For the text-containing cell, return its midpoint in [x, y] coordinate format. 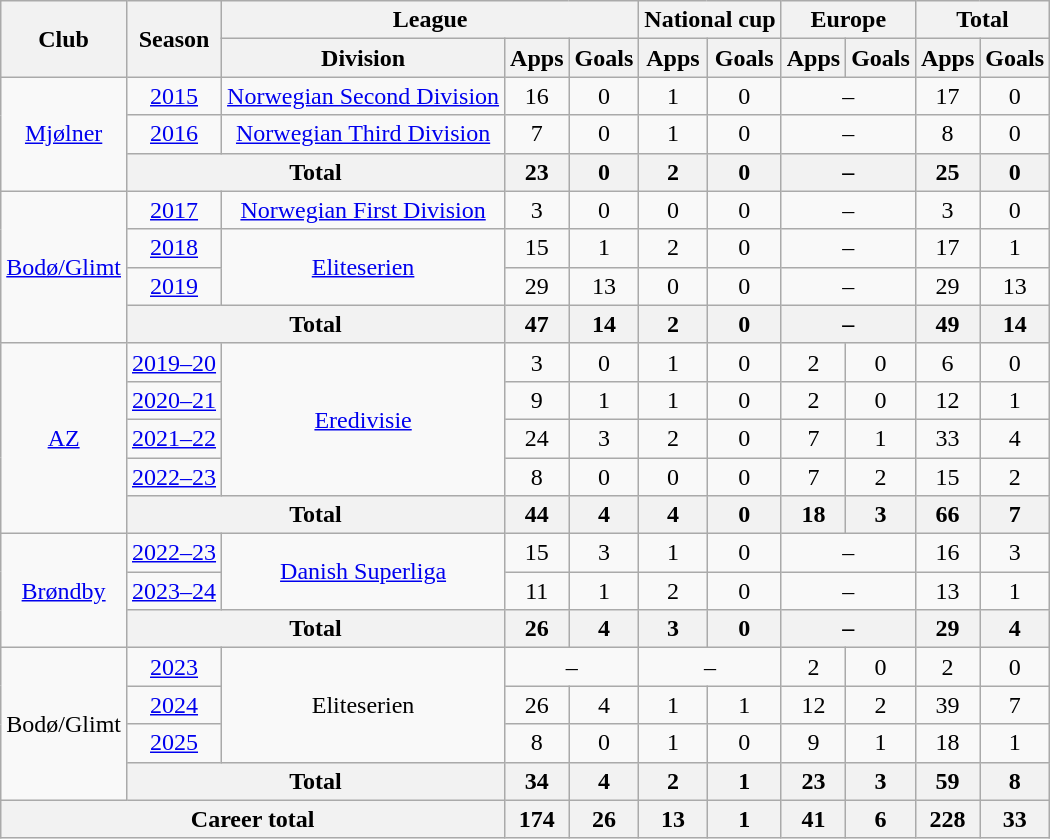
2016 [174, 134]
24 [537, 438]
AZ [64, 438]
Mjølner [64, 134]
2018 [174, 248]
39 [947, 705]
2024 [174, 705]
2023–24 [174, 591]
National cup [710, 20]
34 [537, 781]
League [430, 20]
Season [174, 39]
Norwegian Second Division [364, 96]
Norwegian Third Division [364, 134]
49 [947, 324]
Brøndby [64, 591]
228 [947, 819]
47 [537, 324]
2017 [174, 210]
174 [537, 819]
Division [364, 58]
Career total [253, 819]
41 [813, 819]
59 [947, 781]
11 [537, 591]
Europe [848, 20]
Danish Superliga [364, 572]
Club [64, 39]
2021–22 [174, 438]
2019–20 [174, 362]
25 [947, 172]
2015 [174, 96]
66 [947, 515]
2020–21 [174, 400]
Norwegian First Division [364, 210]
Eredivisie [364, 419]
2023 [174, 667]
2025 [174, 743]
44 [537, 515]
2019 [174, 286]
